Scan for the cell matching the given text and deliver its (X, Y) coordinate at center. 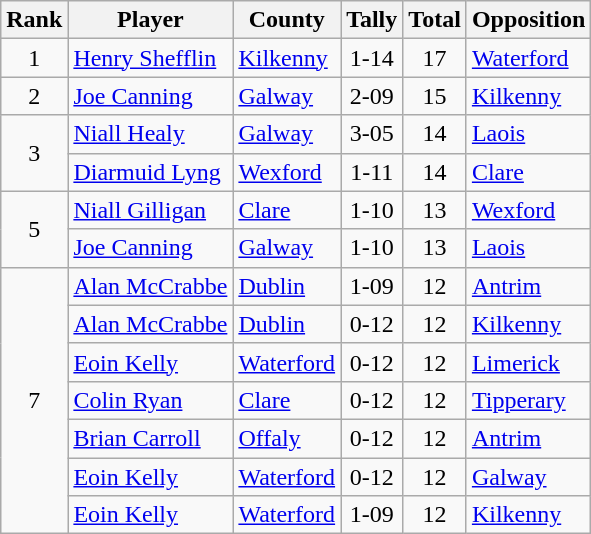
Henry Shefflin (150, 58)
Offaly (287, 438)
Tipperary (528, 400)
3-05 (372, 134)
7 (34, 400)
2 (34, 96)
2-09 (372, 96)
Limerick (528, 362)
Tally (372, 20)
Colin Ryan (150, 400)
1-14 (372, 58)
Niall Healy (150, 134)
17 (435, 58)
Total (435, 20)
15 (435, 96)
1 (34, 58)
Player (150, 20)
Rank (34, 20)
Niall Gilligan (150, 210)
Brian Carroll (150, 438)
3 (34, 153)
5 (34, 229)
1-11 (372, 172)
Diarmuid Lyng (150, 172)
County (287, 20)
Opposition (528, 20)
